Pinpoint the cell where the given text exists, returning its (x, y) midpoint coordinate. 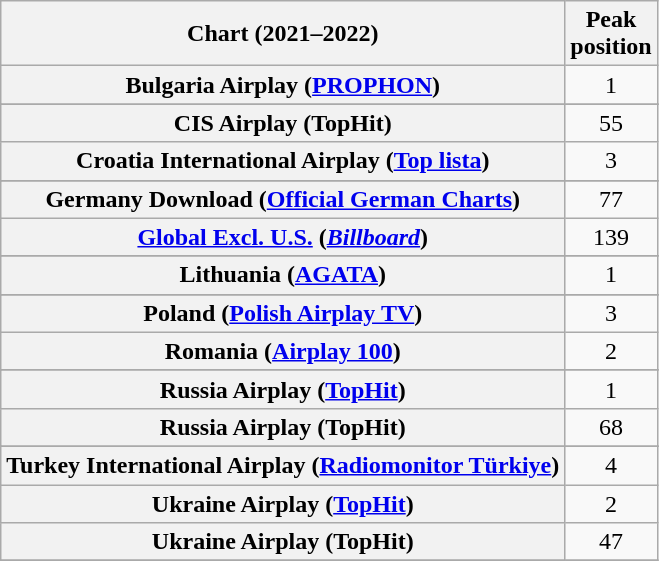
77 (611, 199)
68 (611, 427)
Chart (2021–2022) (283, 34)
Global Excl. U.S. (Billboard) (283, 237)
47 (611, 542)
Peakposition (611, 34)
Turkey International Airplay (Radiomonitor Türkiye) (283, 465)
Romania (Airplay 100) (283, 351)
CIS Airplay (TopHit) (283, 123)
55 (611, 123)
Lithuania (AGATA) (283, 275)
Bulgaria Airplay (PROPHON) (283, 85)
Poland (Polish Airplay TV) (283, 313)
4 (611, 465)
139 (611, 237)
Croatia International Airplay (Top lista) (283, 161)
Germany Download (Official German Charts) (283, 199)
